From the cell containing the given text, extract its center point as [x, y] coordinate. 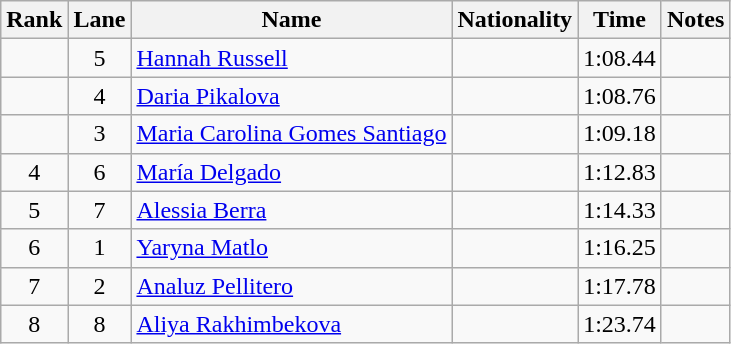
Hannah Russell [292, 58]
1 [100, 248]
1:12.83 [620, 172]
Lane [100, 20]
1:08.76 [620, 96]
1:09.18 [620, 134]
3 [100, 134]
Nationality [515, 20]
Notes [695, 20]
Daria Pikalova [292, 96]
María Delgado [292, 172]
1:16.25 [620, 248]
Name [292, 20]
Maria Carolina Gomes Santiago [292, 134]
Analuz Pellitero [292, 286]
1:17.78 [620, 286]
2 [100, 286]
Yaryna Matlo [292, 248]
Aliya Rakhimbekova [292, 324]
1:14.33 [620, 210]
Alessia Berra [292, 210]
Time [620, 20]
1:08.44 [620, 58]
1:23.74 [620, 324]
Rank [34, 20]
